Return the (x, y) coordinate for the center point of the cell that contains the specified text.  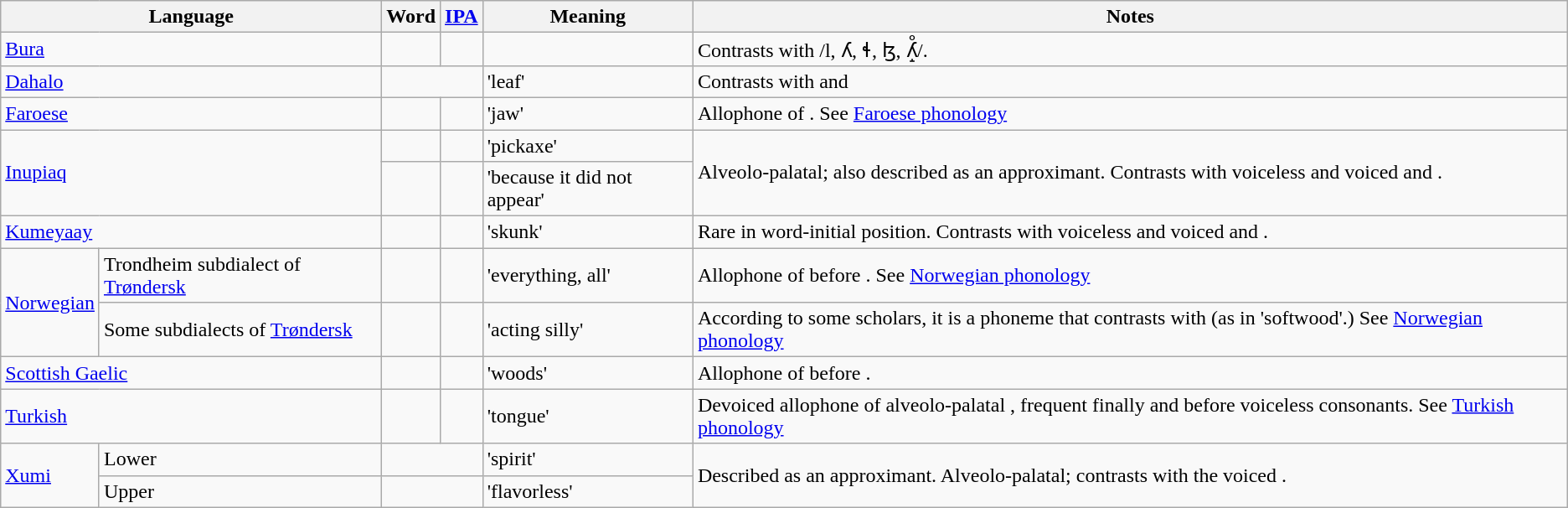
'pickaxe' (588, 145)
Contrasts with and (1130, 81)
Devoiced allophone of alveolo-palatal , frequent finally and before voiceless consonants. See Turkish phonology (1130, 416)
Allophone of before . See Norwegian phonology (1130, 275)
Allophone of . See Faroese phonology (1130, 113)
Alveolo-palatal; also described as an approximant. Contrasts with voiceless and voiced and . (1130, 173)
'everything, all' (588, 275)
Kumeyaay (191, 232)
Notes (1130, 17)
'tongue' (588, 416)
Meaning (588, 17)
Scottish Gaelic (191, 373)
Trondheim subdialect of Trøndersk (240, 275)
'skunk' (588, 232)
Dahalo (191, 81)
'because it did not appear' (588, 189)
Turkish (191, 416)
Language (191, 17)
Rare in word-initial position. Contrasts with voiceless and voiced and . (1130, 232)
Allophone of before . (1130, 373)
Bura (191, 49)
'acting silly' (588, 330)
Contrasts with /l, ʎ, ɬ, ɮ, ʎ̝̊/. (1130, 49)
'leaf' (588, 81)
Lower (240, 459)
'spirit' (588, 459)
'flavorless' (588, 491)
According to some scholars, it is a phoneme that contrasts with (as in 'softwood'.) See Norwegian phonology (1130, 330)
'woods' (588, 373)
Word (411, 17)
Faroese (191, 113)
Inupiaq (191, 173)
'jaw' (588, 113)
Some subdialects of Trøndersk (240, 330)
Described as an approximant. Alveolo-palatal; contrasts with the voiced . (1130, 475)
Xumi (50, 475)
Upper (240, 491)
IPA (462, 17)
Norwegian (50, 303)
